Identify which cell holds the provided text, then report its [x, y] central coordinate. 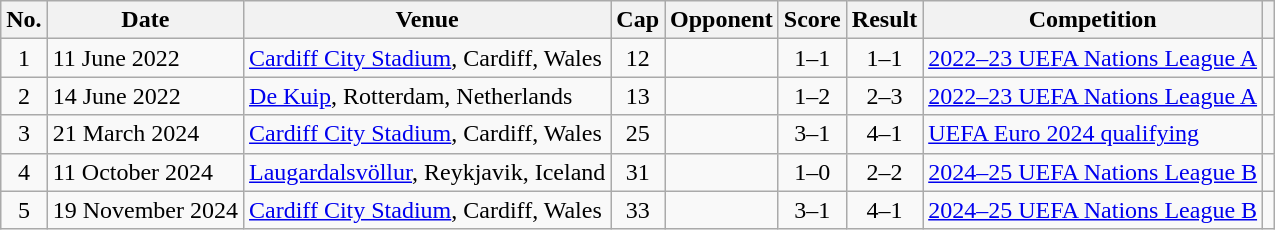
2 [24, 96]
1–2 [812, 96]
4 [24, 172]
13 [638, 96]
De Kuip, Rotterdam, Netherlands [428, 96]
Date [145, 20]
21 March 2024 [145, 134]
31 [638, 172]
11 October 2024 [145, 172]
14 June 2022 [145, 96]
Score [812, 20]
UEFA Euro 2024 qualifying [1093, 134]
Cap [638, 20]
1–0 [812, 172]
12 [638, 58]
11 June 2022 [145, 58]
2–3 [884, 96]
No. [24, 20]
19 November 2024 [145, 210]
Competition [1093, 20]
25 [638, 134]
Venue [428, 20]
3 [24, 134]
Laugardalsvöllur, Reykjavik, Iceland [428, 172]
5 [24, 210]
Result [884, 20]
2–2 [884, 172]
33 [638, 210]
1 [24, 58]
Opponent [722, 20]
